Find where the given text appears and provide that cell's center as [x, y] coordinate. 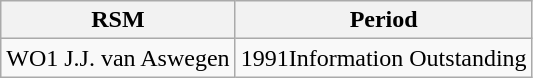
RSM [118, 20]
WO1 J.J. van Aswegen [118, 58]
Period [384, 20]
1991Information Outstanding [384, 58]
